Identify which cell holds the provided text, then report its (x, y) central coordinate. 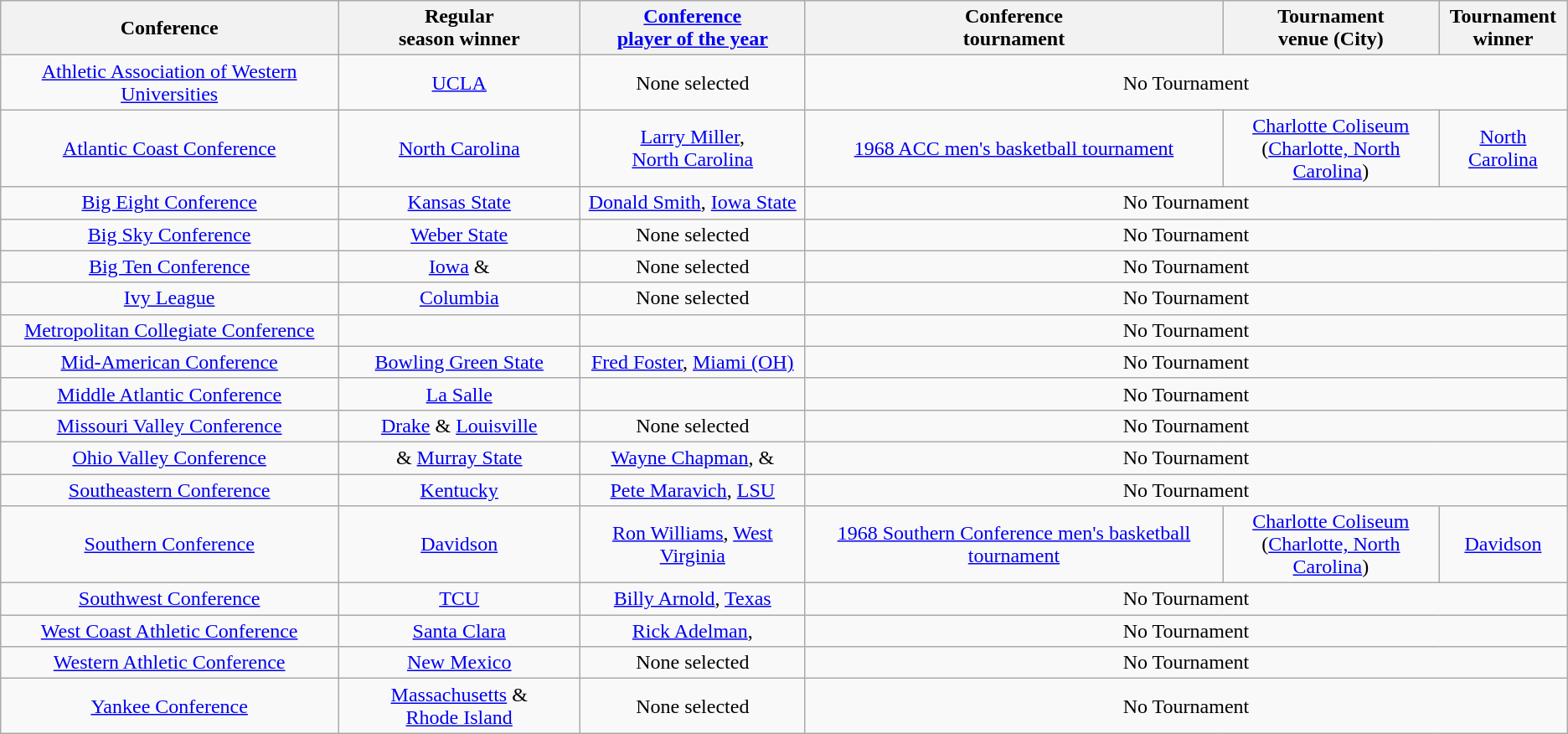
Conference (169, 28)
Larry Miller,North Carolina (693, 148)
1968 Southern Conference men's basketball tournament (1014, 545)
Massachusetts & Rhode Island (459, 706)
Billy Arnold, Texas (693, 599)
Donald Smith, Iowa State (693, 203)
Middle Atlantic Conference (169, 394)
New Mexico (459, 663)
Southwest Conference (169, 599)
Tournament venue (City) (1330, 28)
Athletic Association of Western Universities (169, 82)
Yankee Conference (169, 706)
Conference tournament (1014, 28)
Metropolitan Collegiate Conference (169, 330)
Santa Clara (459, 631)
Big Sky Conference (169, 235)
UCLA (459, 82)
Mid-American Conference (169, 362)
Kentucky (459, 490)
Columbia (459, 298)
Bowling Green State (459, 362)
Wayne Chapman, & (693, 457)
Western Athletic Conference (169, 663)
Regular season winner (459, 28)
Ron Williams, West Virginia (693, 545)
Atlantic Coast Conference (169, 148)
TCU (459, 599)
West Coast Athletic Conference (169, 631)
Ohio Valley Conference (169, 457)
Big Ten Conference (169, 266)
Pete Maravich, LSU (693, 490)
Fred Foster, Miami (OH) (693, 362)
Big Eight Conference (169, 203)
Weber State (459, 235)
Conference player of the year (693, 28)
1968 ACC men's basketball tournament (1014, 148)
Tournament winner (1504, 28)
Rick Adelman, (693, 631)
Ivy League (169, 298)
Southern Conference (169, 545)
& Murray State (459, 457)
La Salle (459, 394)
Drake & Louisville (459, 426)
Iowa & (459, 266)
Missouri Valley Conference (169, 426)
Southeastern Conference (169, 490)
Kansas State (459, 203)
